Extract the (X, Y) coordinate from the center of the cell holding the provided text.  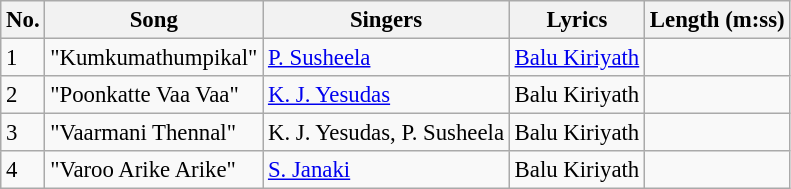
Lyrics (576, 20)
Song (154, 20)
Singers (386, 20)
2 (23, 95)
3 (23, 133)
K. J. Yesudas, P. Susheela (386, 133)
"Vaarmani Thennal" (154, 133)
No. (23, 20)
Length (m:ss) (718, 20)
"Kumkumathumpikal" (154, 58)
K. J. Yesudas (386, 95)
S. Janaki (386, 170)
"Varoo Arike Arike" (154, 170)
"Poonkatte Vaa Vaa" (154, 95)
P. Susheela (386, 58)
4 (23, 170)
1 (23, 58)
